Determine the [x, y] coordinate at the center of the cell enclosing the given text.  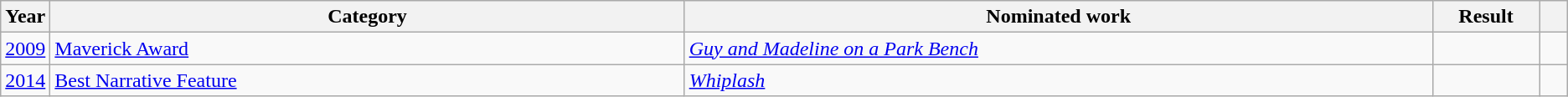
Result [1486, 17]
Whiplash [1059, 80]
Maverick Award [367, 48]
2009 [25, 48]
Best Narrative Feature [367, 80]
2014 [25, 80]
Guy and Madeline on a Park Bench [1059, 48]
Category [367, 17]
Year [25, 17]
Nominated work [1059, 17]
